Output the [x, y] coordinate of the center of the cell containing the given text.  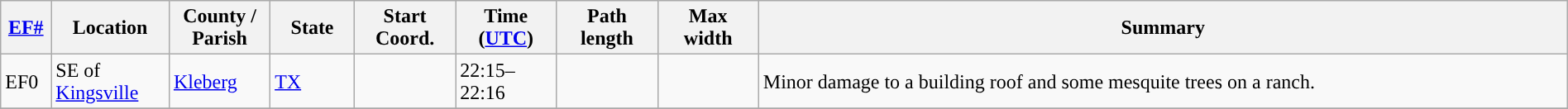
Location [111, 28]
County / Parish [219, 28]
Max width [708, 28]
State [313, 28]
Path length [607, 28]
Start Coord. [404, 28]
Summary [1163, 28]
Time (UTC) [506, 28]
Kleberg [219, 81]
EF# [26, 28]
22:15–22:16 [506, 81]
EF0 [26, 81]
TX [313, 81]
SE of Kingsville [111, 81]
Minor damage to a building roof and some mesquite trees on a ranch. [1163, 81]
